Capture the cell that displays the provided text and extract its [x, y] central coordinate. 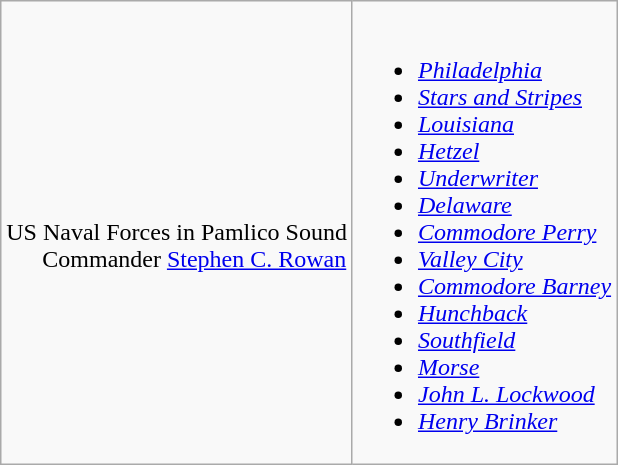
US Naval Forces in Pamlico Sound Commander Stephen C. Rowan [177, 233]
